Identify which cell holds the provided text, then report its [X, Y] central coordinate. 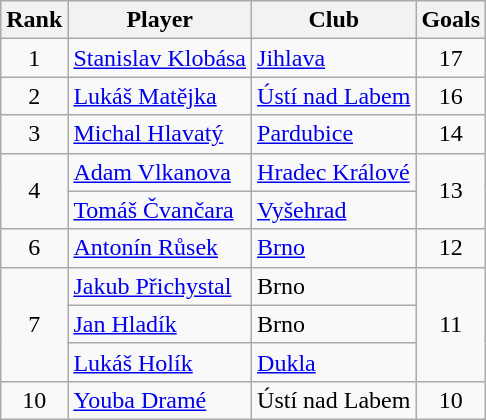
17 [451, 58]
2 [34, 96]
Jan Hladík [160, 324]
14 [451, 134]
11 [451, 324]
Lukáš Matějka [160, 96]
Adam Vlkanova [160, 172]
Vyšehrad [334, 210]
Player [160, 20]
Club [334, 20]
13 [451, 191]
12 [451, 248]
Rank [34, 20]
Jakub Přichystal [160, 286]
6 [34, 248]
7 [34, 324]
1 [34, 58]
Lukáš Holík [160, 362]
3 [34, 134]
Youba Dramé [160, 400]
Stanislav Klobása [160, 58]
Hradec Králové [334, 172]
Goals [451, 20]
Michal Hlavatý [160, 134]
Jihlava [334, 58]
Dukla [334, 362]
Pardubice [334, 134]
16 [451, 96]
Tomáš Čvančara [160, 210]
Antonín Růsek [160, 248]
4 [34, 191]
